Locate the cell with the specified text and output its (x, y) center coordinate. 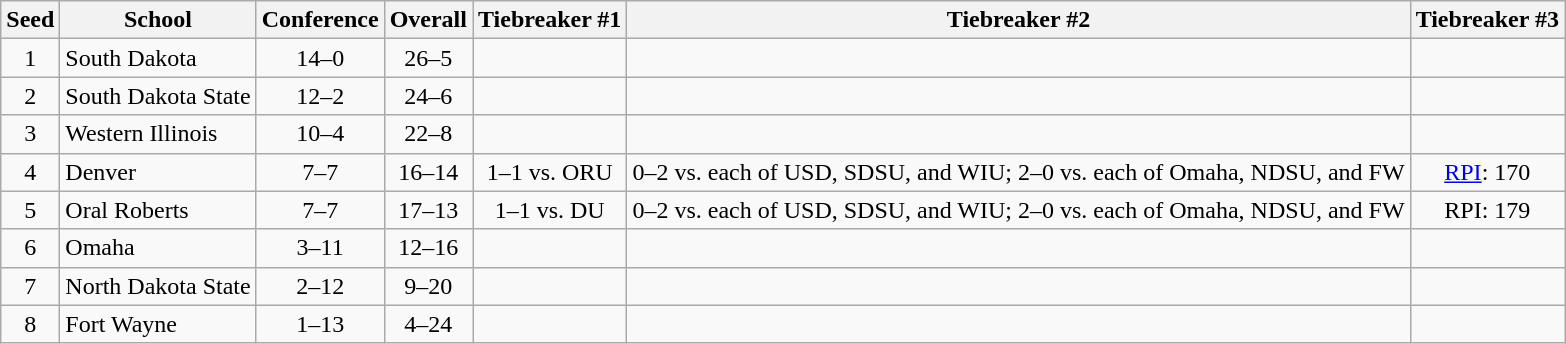
Denver (158, 172)
School (158, 20)
17–13 (428, 210)
Seed (30, 20)
RPI: 170 (1487, 172)
9–20 (428, 286)
1–13 (320, 324)
1–1 vs. ORU (549, 172)
Oral Roberts (158, 210)
2–12 (320, 286)
Tiebreaker #2 (1018, 20)
Conference (320, 20)
Overall (428, 20)
1 (30, 58)
3 (30, 134)
16–14 (428, 172)
Fort Wayne (158, 324)
5 (30, 210)
22–8 (428, 134)
Western Illinois (158, 134)
South Dakota (158, 58)
26–5 (428, 58)
South Dakota State (158, 96)
14–0 (320, 58)
8 (30, 324)
Omaha (158, 248)
2 (30, 96)
12–16 (428, 248)
4–24 (428, 324)
Tiebreaker #1 (549, 20)
12–2 (320, 96)
North Dakota State (158, 286)
1–1 vs. DU (549, 210)
24–6 (428, 96)
RPI: 179 (1487, 210)
4 (30, 172)
Tiebreaker #3 (1487, 20)
10–4 (320, 134)
6 (30, 248)
3–11 (320, 248)
7 (30, 286)
